Return the (x, y) coordinate for the center point of the cell that contains the specified text.  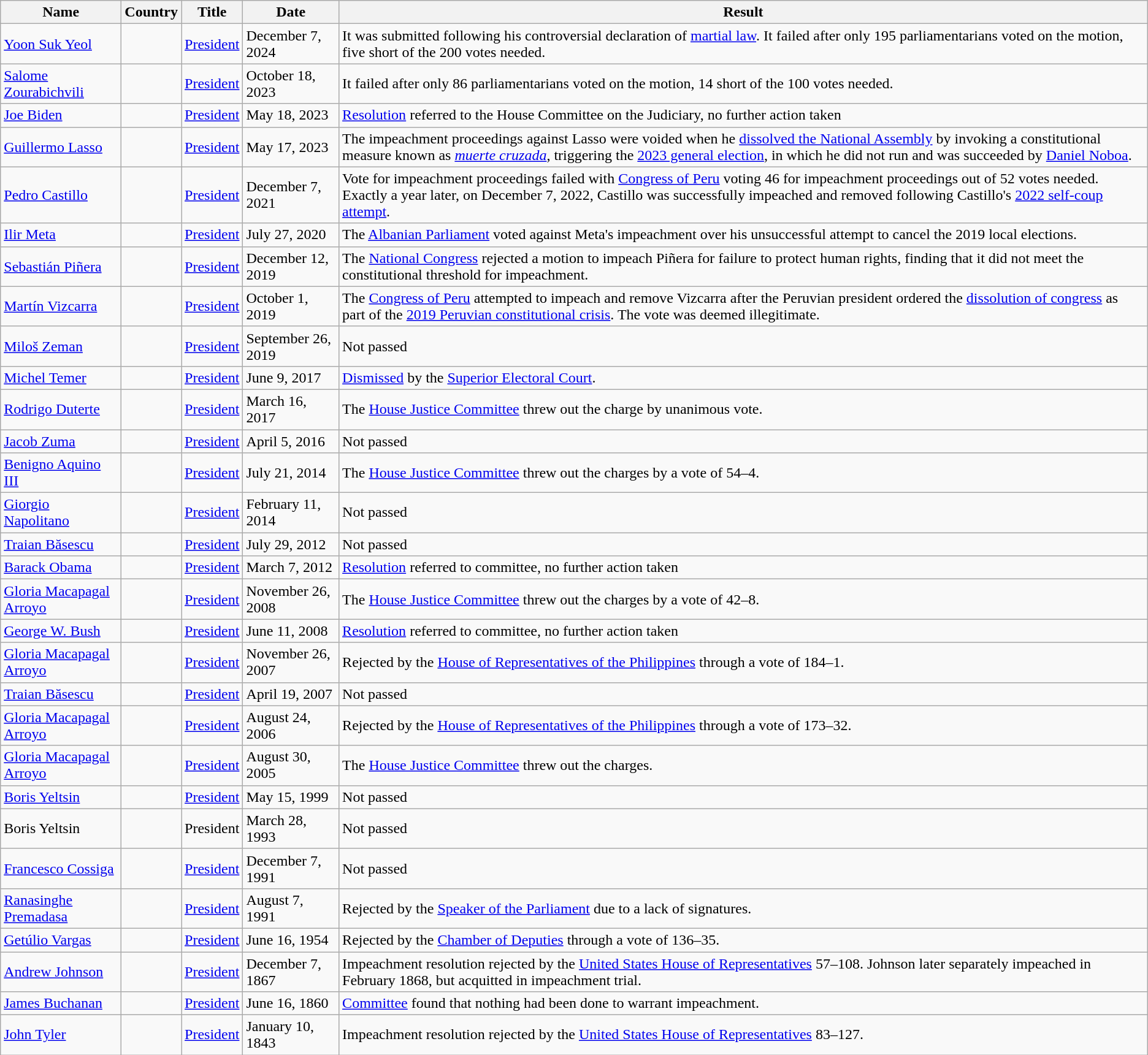
Rejected by the Speaker of the Parliament due to a lack of signatures. (743, 908)
July 27, 2020 (291, 235)
January 10, 1843 (291, 1035)
August 24, 2006 (291, 726)
Resolution referred to the House Committee on the Judiciary, no further action taken (743, 115)
May 15, 1999 (291, 797)
Dismissed by the Superior Electoral Court. (743, 378)
John Tyler (61, 1035)
Rodrigo Duterte (61, 409)
The House Justice Committee threw out the charges by a vote of 54–4. (743, 473)
December 12, 2019 (291, 266)
Impeachment resolution rejected by the United States House of Representatives 83–127. (743, 1035)
Michel Temer (61, 378)
August 30, 2005 (291, 765)
Rejected by the Chamber of Deputies through a vote of 136–35. (743, 940)
December 7, 2024 (291, 44)
Yoon Suk Yeol (61, 44)
December 7, 1991 (291, 868)
May 17, 2023 (291, 147)
Andrew Johnson (61, 971)
Benigno Aquino III (61, 473)
Francesco Cossiga (61, 868)
Joe Biden (61, 115)
Rejected by the House of Representatives of the Philippines through a vote of 173–32. (743, 726)
Rejected by the House of Representatives of the Philippines through a vote of 184–1. (743, 662)
March 7, 2012 (291, 568)
April 19, 2007 (291, 694)
June 9, 2017 (291, 378)
Salome Zourabichvili (61, 83)
Pedro Castillo (61, 195)
Getúlio Vargas (61, 940)
George W. Bush (61, 631)
Name (61, 12)
Barack Obama (61, 568)
November 26, 2007 (291, 662)
October 18, 2023 (291, 83)
February 11, 2014 (291, 512)
It failed after only 86 parliamentarians voted on the motion, 14 short of the 100 votes needed. (743, 83)
Giorgio Napolitano (61, 512)
Martín Vizcarra (61, 307)
Jacob Zuma (61, 441)
Guillermo Lasso (61, 147)
Country (151, 12)
November 26, 2008 (291, 600)
June 16, 1954 (291, 940)
July 29, 2012 (291, 544)
Title (212, 12)
August 7, 1991 (291, 908)
October 1, 2019 (291, 307)
The House Justice Committee threw out the charges. (743, 765)
Miloš Zeman (61, 346)
The Albanian Parliament voted against Meta's impeachment over his unsuccessful attempt to cancel the 2019 local elections. (743, 235)
March 28, 1993 (291, 829)
Ilir Meta (61, 235)
Date (291, 12)
July 21, 2014 (291, 473)
The House Justice Committee threw out the charges by a vote of 42–8. (743, 600)
Result (743, 12)
James Buchanan (61, 1004)
June 11, 2008 (291, 631)
June 16, 1860 (291, 1004)
April 5, 2016 (291, 441)
Committee found that nothing had been done to warrant impeachment. (743, 1004)
September 26, 2019 (291, 346)
Sebastián Piñera (61, 266)
The House Justice Committee threw out the charge by unanimous vote. (743, 409)
May 18, 2023 (291, 115)
March 16, 2017 (291, 409)
December 7, 2021 (291, 195)
Ranasinghe Premadasa (61, 908)
December 7, 1867 (291, 971)
